From the cell containing the given text, extract its center point as [X, Y] coordinate. 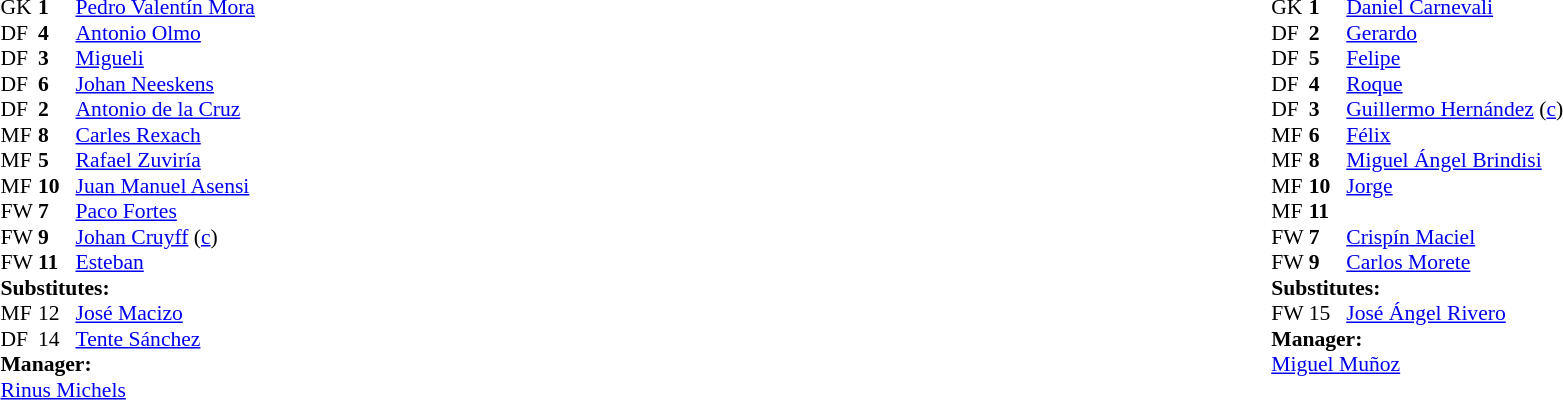
14 [57, 339]
Antonio Olmo [166, 33]
15 [1328, 313]
Rafael Zuviría [166, 161]
Tente Sánchez [166, 339]
José Ángel Rivero [1454, 313]
Gerardo [1454, 33]
12 [57, 313]
Esteban [166, 263]
Miguel Ángel Brindisi [1454, 161]
Carlos Morete [1454, 263]
Félix [1454, 135]
Migueli [166, 59]
Carles Rexach [166, 135]
Paco Fortes [166, 211]
Juan Manuel Asensi [166, 186]
José Macizo [166, 313]
Guillermo Hernández (c) [1454, 109]
Jorge [1454, 186]
Crispín Maciel [1454, 237]
Felipe [1454, 59]
Roque [1454, 84]
Johan Cruyff (c) [166, 237]
Miguel Muñoz [1417, 365]
Johan Neeskens [166, 84]
Antonio de la Cruz [166, 109]
